Pinpoint the cell where the given text exists, returning its [X, Y] midpoint coordinate. 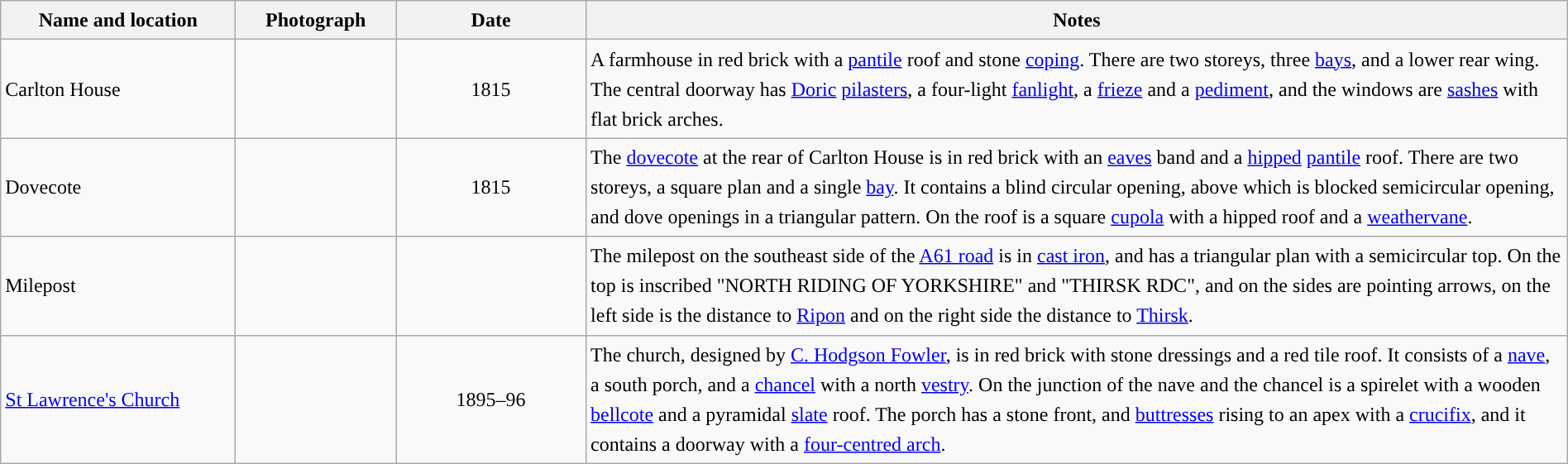
St Lawrence's Church [118, 399]
Milepost [118, 286]
1895–96 [491, 399]
Carlton House [118, 89]
Name and location [118, 20]
Photograph [316, 20]
Dovecote [118, 187]
Notes [1077, 20]
Date [491, 20]
